Output the (x, y) coordinate of the center of the cell containing the given text.  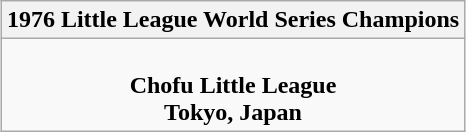
1976 Little League World Series Champions (232, 20)
Chofu Little LeagueTokyo, Japan (232, 85)
